Determine the [x, y] coordinate at the center of the cell enclosing the given text.  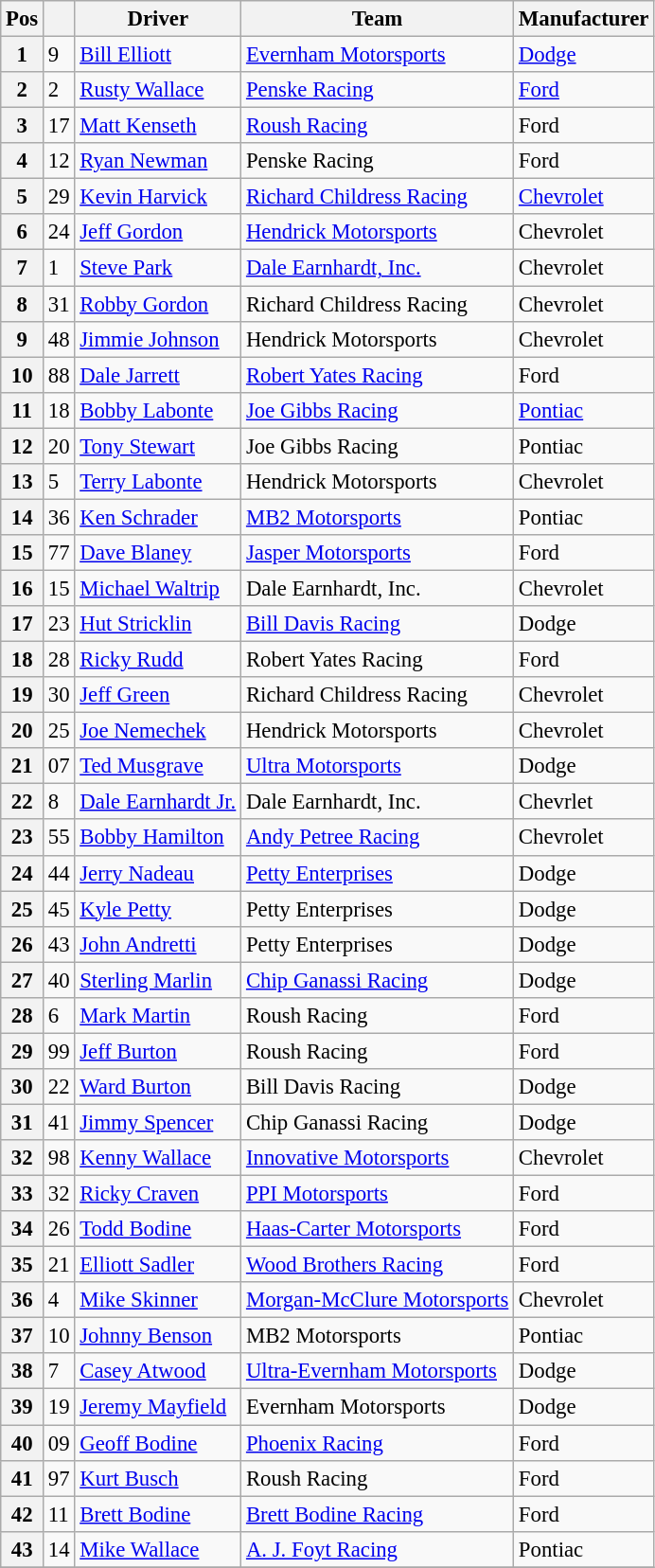
55 [59, 838]
Kevin Harvick [158, 197]
Ricky Craven [158, 1194]
Jeff Burton [158, 1051]
Mark Martin [158, 1016]
Joe Nemechek [158, 731]
34 [23, 1229]
Johnny Benson [158, 1336]
Kyle Petty [158, 909]
Todd Bodine [158, 1229]
Ricky Rudd [158, 660]
09 [59, 1443]
Steve Park [158, 268]
3 [23, 126]
Kurt Busch [158, 1478]
88 [59, 375]
Dave Blaney [158, 553]
Sterling Marlin [158, 980]
Morgan-McClure Motorsports [378, 1300]
Innovative Motorsports [378, 1158]
Brett Bodine [158, 1514]
Matt Kenseth [158, 126]
Robby Gordon [158, 304]
Jimmie Johnson [158, 339]
Ted Musgrave [158, 766]
38 [23, 1372]
Ultra Motorsports [378, 766]
Team [378, 19]
Mike Skinner [158, 1300]
97 [59, 1478]
Dale Earnhardt Jr. [158, 802]
16 [23, 588]
Ultra-Evernham Motorsports [378, 1372]
Ken Schrader [158, 517]
77 [59, 553]
Jeff Gordon [158, 232]
Dale Jarrett [158, 375]
Tony Stewart [158, 446]
45 [59, 909]
42 [23, 1514]
Bill Elliott [158, 55]
Ward Burton [158, 1087]
Pos [23, 19]
Geoff Bodine [158, 1443]
Hut Stricklin [158, 624]
48 [59, 339]
Elliott Sadler [158, 1265]
33 [23, 1194]
39 [23, 1407]
13 [23, 482]
Phoenix Racing [378, 1443]
Jimmy Spencer [158, 1122]
John Andretti [158, 944]
Jeremy Mayfield [158, 1407]
Ryan Newman [158, 161]
35 [23, 1265]
Manufacturer [584, 19]
Michael Waltrip [158, 588]
44 [59, 873]
Jeff Green [158, 695]
A. J. Foyt Racing [378, 1549]
99 [59, 1051]
Andy Petree Racing [378, 838]
37 [23, 1336]
Casey Atwood [158, 1372]
Terry Labonte [158, 482]
Wood Brothers Racing [378, 1265]
Mike Wallace [158, 1549]
98 [59, 1158]
07 [59, 766]
Chevrlet [584, 802]
Bobby Labonte [158, 410]
PPI Motorsports [378, 1194]
Driver [158, 19]
Rusty Wallace [158, 90]
Jerry Nadeau [158, 873]
Bobby Hamilton [158, 838]
Haas-Carter Motorsports [378, 1229]
Brett Bodine Racing [378, 1514]
27 [23, 980]
Jasper Motorsports [378, 553]
Kenny Wallace [158, 1158]
